Scan for the cell matching the given text and deliver its (X, Y) coordinate at center. 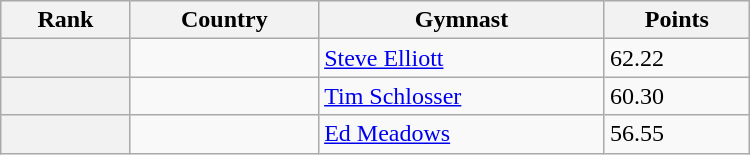
56.55 (676, 134)
Ed Meadows (462, 134)
Gymnast (462, 20)
Points (676, 20)
62.22 (676, 58)
Country (224, 20)
60.30 (676, 96)
Tim Schlosser (462, 96)
Steve Elliott (462, 58)
Rank (66, 20)
